Capture the cell that displays the provided text and extract its (X, Y) central coordinate. 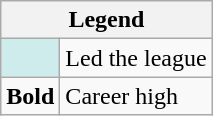
Led the league (136, 58)
Career high (136, 96)
Bold (30, 96)
Legend (106, 20)
